Search for the cell housing the specified text and yield its (X, Y) center coordinate. 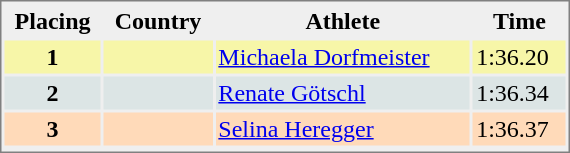
1:36.37 (519, 128)
1:36.34 (519, 92)
1:36.20 (519, 56)
Renate Götschl (342, 92)
1 (52, 56)
2 (52, 92)
Placing (52, 20)
Athlete (342, 20)
Country (158, 20)
Michaela Dorfmeister (342, 56)
Time (519, 20)
Selina Heregger (342, 128)
3 (52, 128)
